Pinpoint the cell where the given text exists, returning its (X, Y) midpoint coordinate. 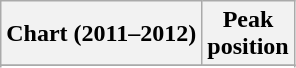
Chart (2011–2012) (102, 34)
Peakposition (248, 34)
